For the text-containing cell, return its midpoint in [x, y] coordinate format. 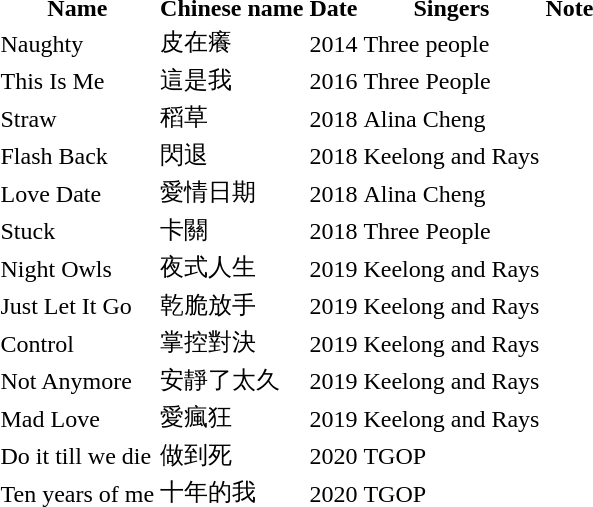
卡關 [232, 231]
掌控對決 [232, 343]
2014 [334, 43]
稻草 [232, 118]
2016 [334, 81]
做到死 [232, 455]
這是我 [232, 81]
TGOP [452, 455]
閃退 [232, 155]
愛情日期 [232, 193]
2020 [334, 455]
Three people [452, 43]
乾脆放手 [232, 305]
皮在癢 [232, 43]
夜式人生 [232, 268]
安靜了太久 [232, 381]
愛瘋狂 [232, 418]
